Capture the cell that displays the provided text and extract its (x, y) central coordinate. 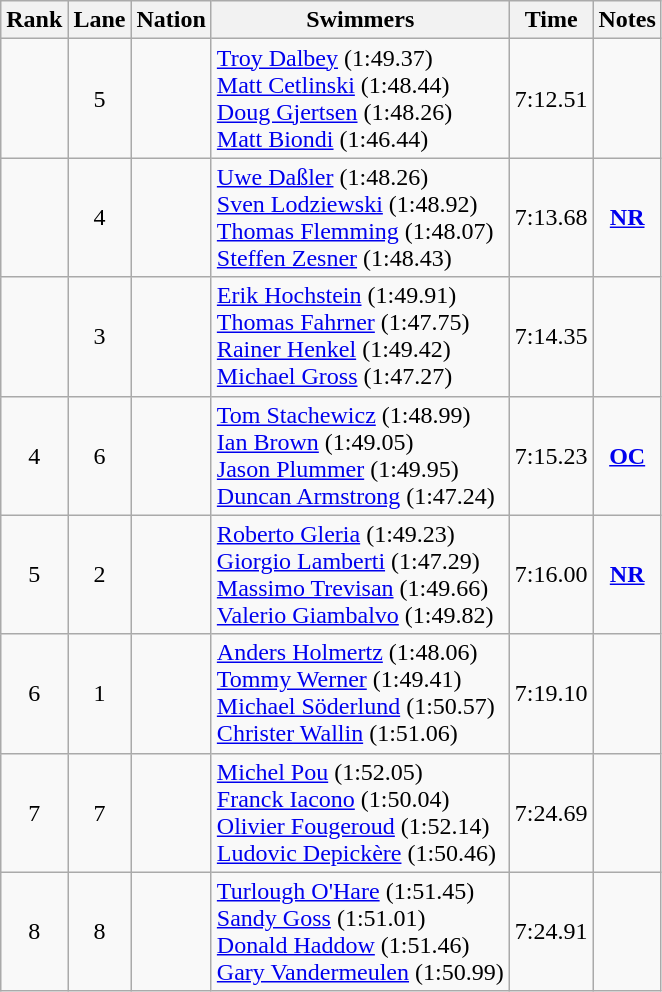
7:15.23 (551, 456)
2 (100, 574)
7:13.68 (551, 218)
Swimmers (360, 20)
Uwe Daßler (1:48.26)Sven Lodziewski (1:48.92)Thomas Flemming (1:48.07)Steffen Zesner (1:48.43) (360, 218)
Lane (100, 20)
Time (551, 20)
7:12.51 (551, 98)
7:24.91 (551, 932)
3 (100, 336)
1 (100, 694)
Notes (627, 20)
Troy Dalbey (1:49.37)Matt Cetlinski (1:48.44)Doug Gjertsen (1:48.26)Matt Biondi (1:46.44) (360, 98)
Rank (34, 20)
7:14.35 (551, 336)
Turlough O'Hare (1:51.45)Sandy Goss (1:51.01)Donald Haddow (1:51.46)Gary Vandermeulen (1:50.99) (360, 932)
Tom Stachewicz (1:48.99)Ian Brown (1:49.05)Jason Plummer (1:49.95)Duncan Armstrong (1:47.24) (360, 456)
OC (627, 456)
7:16.00 (551, 574)
Erik Hochstein (1:49.91)Thomas Fahrner (1:47.75)Rainer Henkel (1:49.42)Michael Gross (1:47.27) (360, 336)
Michel Pou (1:52.05)Franck Iacono (1:50.04)Olivier Fougeroud (1:52.14)Ludovic Depickère (1:50.46) (360, 812)
Roberto Gleria (1:49.23)Giorgio Lamberti (1:47.29)Massimo Trevisan (1:49.66)Valerio Giambalvo (1:49.82) (360, 574)
7:19.10 (551, 694)
7:24.69 (551, 812)
Nation (171, 20)
Anders Holmertz (1:48.06)Tommy Werner (1:49.41)Michael Söderlund (1:50.57)Christer Wallin (1:51.06) (360, 694)
